For the text-containing cell, return its midpoint in [x, y] coordinate format. 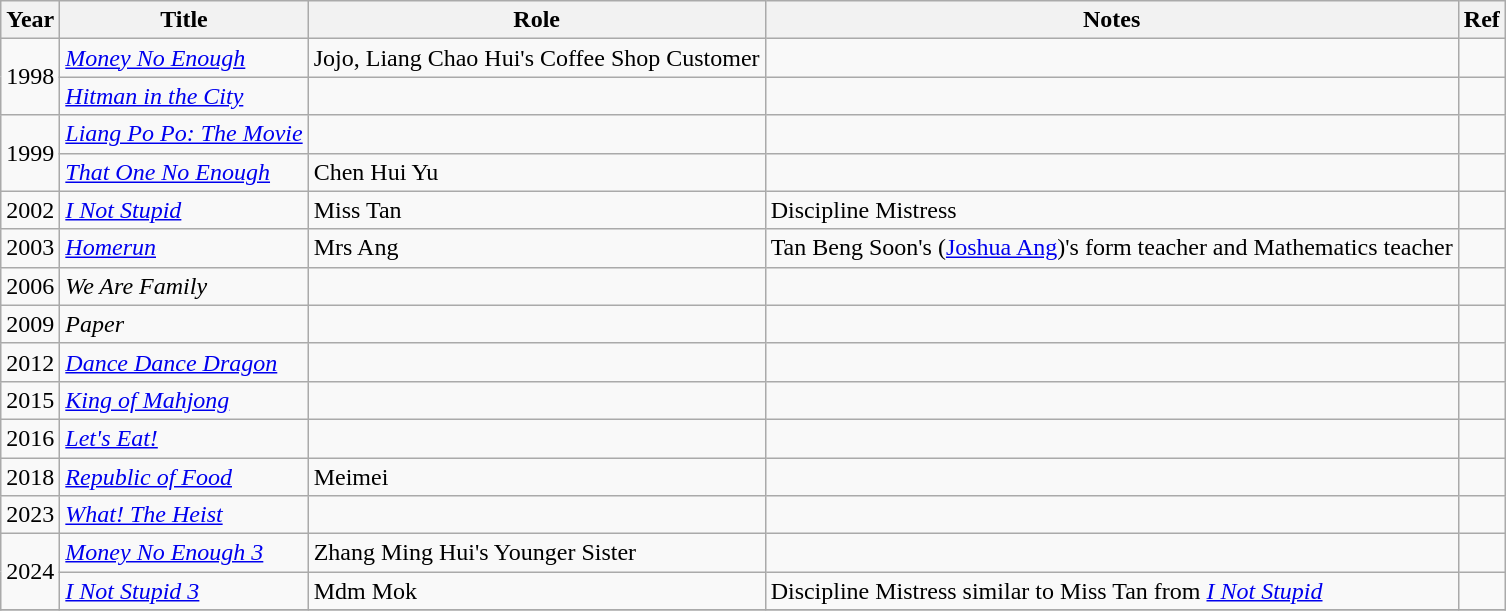
2024 [30, 572]
2012 [30, 362]
We Are Family [184, 286]
What! The Heist [184, 515]
Money No Enough [184, 58]
Tan Beng Soon's (Joshua Ang)'s form teacher and Mathematics teacher [1112, 248]
1999 [30, 153]
Mrs Ang [536, 248]
That One No Enough [184, 172]
Year [30, 20]
Paper [184, 324]
2006 [30, 286]
Liang Po Po: The Movie [184, 134]
2016 [30, 438]
Role [536, 20]
2009 [30, 324]
2015 [30, 400]
2023 [30, 515]
Republic of Food [184, 477]
Homerun [184, 248]
Money No Enough 3 [184, 553]
Ref [1482, 20]
I Not Stupid 3 [184, 591]
Discipline Mistress similar to Miss Tan from I Not Stupid [1112, 591]
Miss Tan [536, 210]
2003 [30, 248]
Jojo, Liang Chao Hui's Coffee Shop Customer [536, 58]
Zhang Ming Hui's Younger Sister [536, 553]
2018 [30, 477]
I Not Stupid [184, 210]
Hitman in the City [184, 96]
1998 [30, 77]
Mdm Mok [536, 591]
Discipline Mistress [1112, 210]
Title [184, 20]
Notes [1112, 20]
King of Mahjong [184, 400]
Meimei [536, 477]
2002 [30, 210]
Let's Eat! [184, 438]
Chen Hui Yu [536, 172]
Dance Dance Dragon [184, 362]
